Scan for the cell matching the given text and deliver its [x, y] coordinate at center. 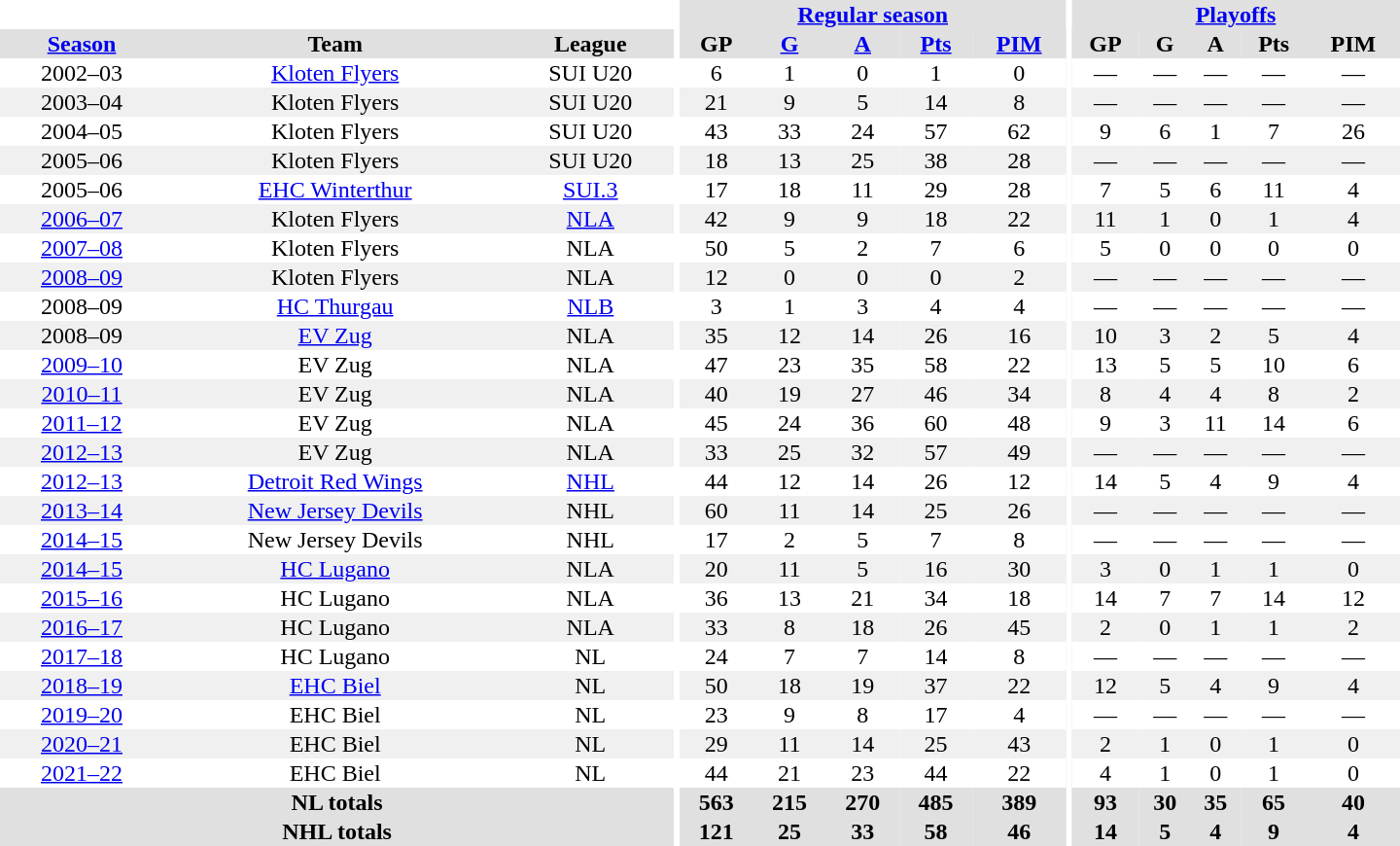
Season [82, 44]
47 [716, 365]
2006–07 [82, 219]
2017–18 [82, 656]
485 [935, 802]
SUI.3 [590, 190]
42 [716, 219]
2002–03 [82, 73]
Detroit Red Wings [334, 481]
37 [935, 686]
62 [1019, 131]
Regular season [873, 15]
27 [863, 394]
563 [716, 802]
Team [334, 44]
2003–04 [82, 102]
NLB [590, 306]
32 [863, 452]
2020–21 [82, 744]
2019–20 [82, 715]
2004–05 [82, 131]
2010–11 [82, 394]
NL totals [336, 802]
EHC Winterthur [334, 190]
48 [1019, 423]
2021–22 [82, 773]
93 [1105, 802]
20 [716, 569]
65 [1274, 802]
215 [789, 802]
121 [716, 831]
389 [1019, 802]
2015–16 [82, 598]
2016–17 [82, 627]
NHL totals [336, 831]
2011–12 [82, 423]
Playoffs [1236, 15]
League [590, 44]
38 [935, 160]
2018–19 [82, 686]
2013–14 [82, 511]
2007–08 [82, 248]
270 [863, 802]
2009–10 [82, 365]
HC Thurgau [334, 306]
49 [1019, 452]
